Identify which cell holds the provided text, then report its [x, y] central coordinate. 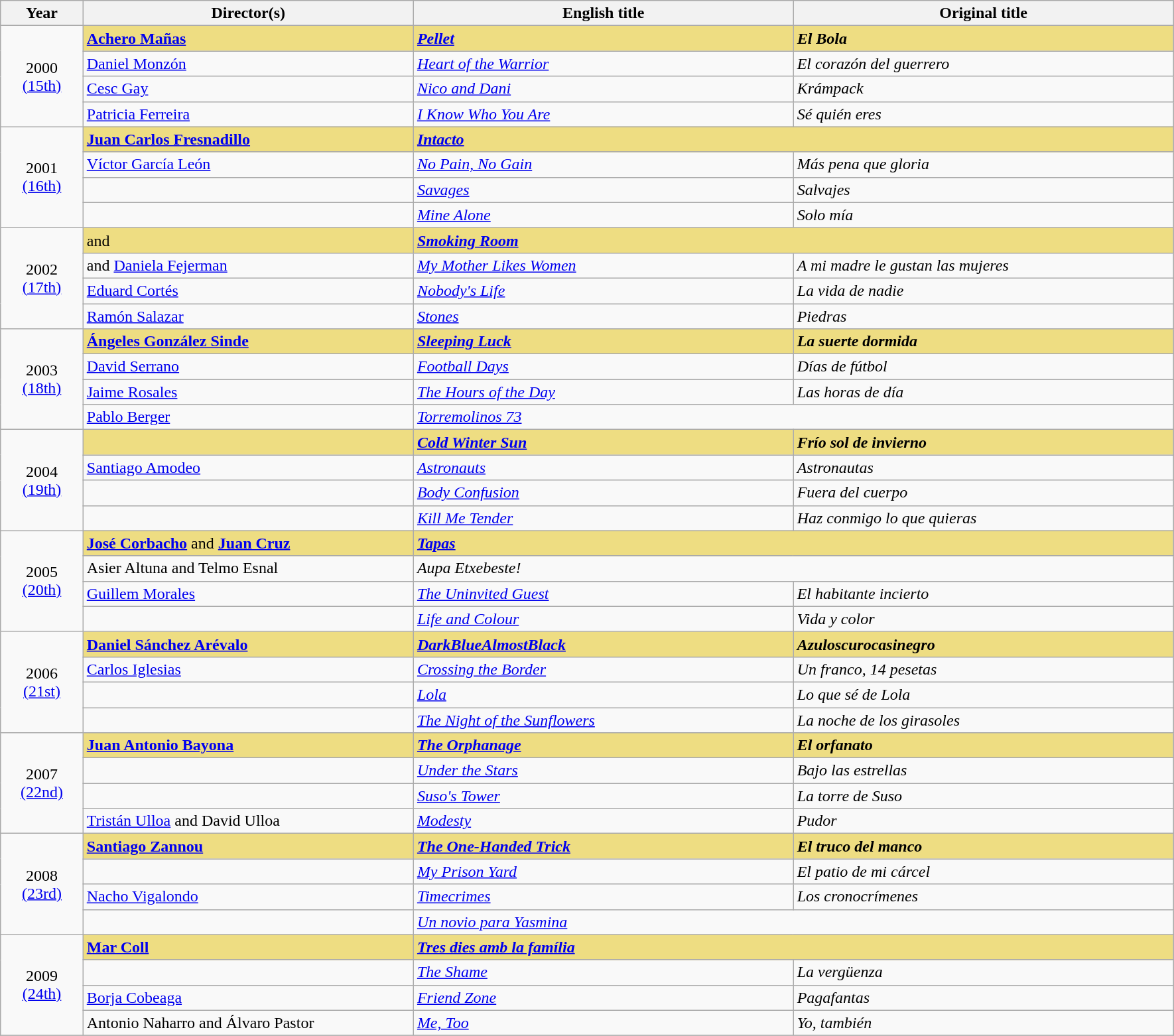
Piedras [983, 316]
Patricia Ferreira [248, 114]
English title [604, 13]
Life and Colour [604, 619]
My Mother Likes Women [604, 265]
José Corbacho and Juan Cruz [248, 543]
Aupa Etxebeste! [793, 568]
El Bola [983, 38]
2000(15th) [42, 76]
Modesty [604, 821]
2007(22nd) [42, 783]
Tristán Ulloa and David Ulloa [248, 821]
Original title [983, 13]
Body Confusion [604, 493]
Salvajes [983, 190]
Guillem Morales [248, 594]
El patio de mi cárcel [983, 872]
Frío sol de invierno [983, 442]
Achero Mañas [248, 38]
Antonio Naharro and Álvaro Pastor [248, 1023]
Fuera del cuerpo [983, 493]
La vida de nadie [983, 291]
Savages [604, 190]
Juan Carlos Fresnadillo [248, 139]
Stones [604, 316]
Director(s) [248, 13]
Días de fútbol [983, 367]
2003(18th) [42, 379]
No Pain, No Gain [604, 164]
Juan Antonio Bayona [248, 745]
Sé quién eres [983, 114]
Pablo Berger [248, 417]
2008(23rd) [42, 884]
A mi madre le gustan las mujeres [983, 265]
Haz conmigo lo que quieras [983, 518]
La vergüenza [983, 972]
The Uninvited Guest [604, 594]
Jaime Rosales [248, 392]
Torremolinos 73 [793, 417]
Tres dies amb la família [793, 947]
2001(16th) [42, 177]
The Shame [604, 972]
Cesc Gay [248, 89]
and Daniela Fejerman [248, 265]
El habitante incierto [983, 594]
Mar Coll [248, 947]
The Hours of the Day [604, 392]
Borja Cobeaga [248, 998]
Krámpack [983, 89]
Suso's Tower [604, 796]
2004(19th) [42, 480]
Nacho Vigalondo [248, 897]
Santiago Amodeo [248, 468]
and [248, 240]
Intacto [793, 139]
El corazón del guerrero [983, 64]
The Orphanage [604, 745]
Azuloscurocasinegro [983, 644]
DarkBlueAlmostBlack [604, 644]
2005(20th) [42, 581]
Los cronocrímenes [983, 897]
Ramón Salazar [248, 316]
Smoking Room [793, 240]
Astronautas [983, 468]
Daniel Sánchez Arévalo [248, 644]
Eduard Cortés [248, 291]
Lola [604, 694]
David Serrano [248, 367]
Heart of the Warrior [604, 64]
Más pena que gloria [983, 164]
My Prison Yard [604, 872]
Asier Altuna and Telmo Esnal [248, 568]
2002(17th) [42, 278]
The One-Handed Trick [604, 846]
Mine Alone [604, 215]
Sleeping Luck [604, 342]
Lo que sé de Lola [983, 694]
Las horas de día [983, 392]
Yo, también [983, 1023]
Nico and Dani [604, 89]
Daniel Monzón [248, 64]
2009(24th) [42, 985]
Football Days [604, 367]
Me, Too [604, 1023]
La noche de los girasoles [983, 720]
Pagafantas [983, 998]
Vida y color [983, 619]
El truco del manco [983, 846]
Year [42, 13]
Timecrimes [604, 897]
The Night of the Sunflowers [604, 720]
I Know Who You Are [604, 114]
Bajo las estrellas [983, 771]
Tapas [793, 543]
Ángeles González Sinde [248, 342]
Un franco, 14 pesetas [983, 669]
Friend Zone [604, 998]
2006(21st) [42, 682]
Astronauts [604, 468]
Pudor [983, 821]
Un novio para Yasmina [793, 922]
Pellet [604, 38]
Under the Stars [604, 771]
Crossing the Border [604, 669]
Kill Me Tender [604, 518]
Cold Winter Sun [604, 442]
Víctor García León [248, 164]
Nobody's Life [604, 291]
La suerte dormida [983, 342]
Solo mía [983, 215]
Carlos Iglesias [248, 669]
El orfanato [983, 745]
La torre de Suso [983, 796]
Santiago Zannou [248, 846]
